Extract the (X, Y) coordinate from the center of the cell holding the provided text.  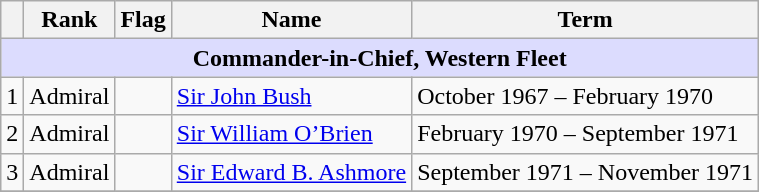
Sir Edward B. Ashmore (291, 172)
2 (12, 134)
Sir John Bush (291, 96)
February 1970 – September 1971 (586, 134)
1 (12, 96)
Term (586, 20)
Commander-in-Chief, Western Fleet (380, 58)
September 1971 – November 1971 (586, 172)
Sir William O’Brien (291, 134)
3 (12, 172)
Name (291, 20)
Rank (70, 20)
Flag (143, 20)
October 1967 – February 1970 (586, 96)
